Determine the [x, y] coordinate at the center of the cell enclosing the given text.  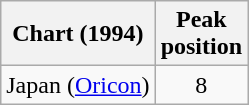
8 [201, 85]
Japan (Oricon) [78, 85]
Chart (1994) [78, 34]
Peakposition [201, 34]
